Scan for the cell matching the given text and deliver its (X, Y) coordinate at center. 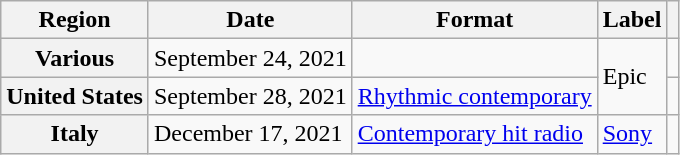
December 17, 2021 (250, 134)
Region (75, 20)
Various (75, 58)
September 28, 2021 (250, 96)
Contemporary hit radio (474, 134)
September 24, 2021 (250, 58)
Rhythmic contemporary (474, 96)
Epic (632, 77)
Italy (75, 134)
United States (75, 96)
Label (632, 20)
Date (250, 20)
Sony (632, 134)
Format (474, 20)
